Extract the [X, Y] coordinate from the center of the cell holding the provided text.  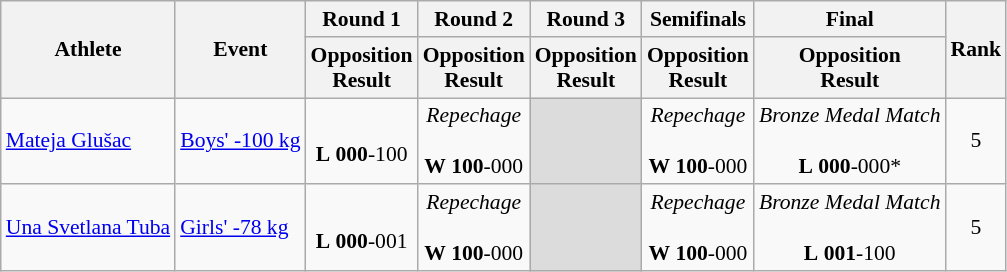
Una Svetlana Tuba [88, 228]
Athlete [88, 50]
Girls' -78 kg [240, 228]
Bronze Medal Match L 001-100 [850, 228]
Final [850, 19]
Mateja Glušac [88, 142]
Bronze Medal Match L 000-000* [850, 142]
L 000-100 [362, 142]
Rank [976, 50]
L 000-001 [362, 228]
Boys' -100 kg [240, 142]
Round 1 [362, 19]
Semifinals [698, 19]
Round 3 [586, 19]
Event [240, 50]
Round 2 [474, 19]
